Determine the [X, Y] coordinate at the center of the cell enclosing the given text.  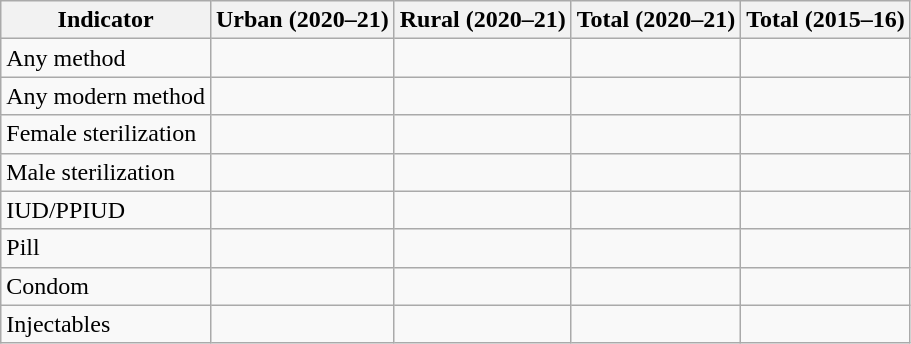
Total (2020–21) [656, 20]
Condom [106, 286]
Indicator [106, 20]
Any method [106, 58]
IUD/PPIUD [106, 210]
Rural (2020–21) [482, 20]
Urban (2020–21) [302, 20]
Female sterilization [106, 134]
Total (2015–16) [826, 20]
Pill [106, 248]
Any modern method [106, 96]
Injectables [106, 324]
Male sterilization [106, 172]
